Detect which cell encompasses the target text, then output its [X, Y] center coordinate. 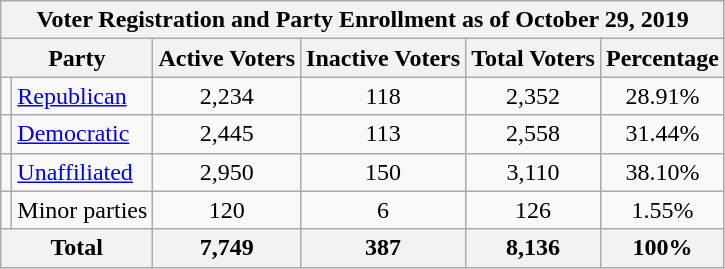
150 [384, 172]
Republican [82, 96]
31.44% [662, 134]
2,352 [534, 96]
2,950 [227, 172]
2,234 [227, 96]
Percentage [662, 58]
118 [384, 96]
Democratic [82, 134]
6 [384, 210]
126 [534, 210]
Minor parties [82, 210]
Voter Registration and Party Enrollment as of October 29, 2019 [363, 20]
Party [77, 58]
387 [384, 248]
8,136 [534, 248]
113 [384, 134]
2,558 [534, 134]
1.55% [662, 210]
38.10% [662, 172]
Total Voters [534, 58]
Inactive Voters [384, 58]
2,445 [227, 134]
Unaffiliated [82, 172]
3,110 [534, 172]
28.91% [662, 96]
7,749 [227, 248]
100% [662, 248]
120 [227, 210]
Active Voters [227, 58]
Total [77, 248]
